Output the [x, y] coordinate of the center of the cell containing the given text.  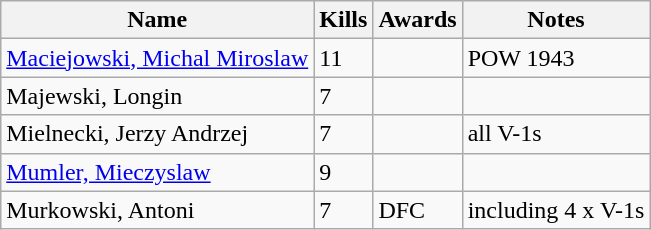
9 [344, 172]
all V-1s [556, 134]
Awards [418, 20]
Murkowski, Antoni [158, 210]
Maciejowski, Michal Miroslaw [158, 58]
Name [158, 20]
POW 1943 [556, 58]
DFC [418, 210]
Notes [556, 20]
including 4 x V-1s [556, 210]
Mumler, Mieczyslaw [158, 172]
Mielnecki, Jerzy Andrzej [158, 134]
Kills [344, 20]
Majewski, Longin [158, 96]
11 [344, 58]
